From the cell containing the given text, extract its center point as [X, Y] coordinate. 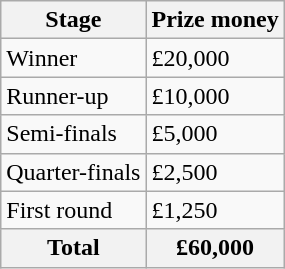
Quarter-finals [74, 172]
Prize money [215, 20]
Stage [74, 20]
First round [74, 210]
£20,000 [215, 58]
£10,000 [215, 96]
£5,000 [215, 134]
Winner [74, 58]
Runner-up [74, 96]
£60,000 [215, 248]
£2,500 [215, 172]
Semi-finals [74, 134]
Total [74, 248]
£1,250 [215, 210]
